Return [X, Y] of the center of cell containing provided text 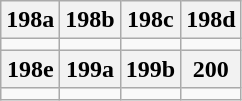
199a [90, 69]
198c [150, 20]
199b [150, 69]
200 [211, 69]
198a [30, 20]
198d [211, 20]
198b [90, 20]
198e [30, 69]
